Detect which cell encompasses the target text, then output its [X, Y] center coordinate. 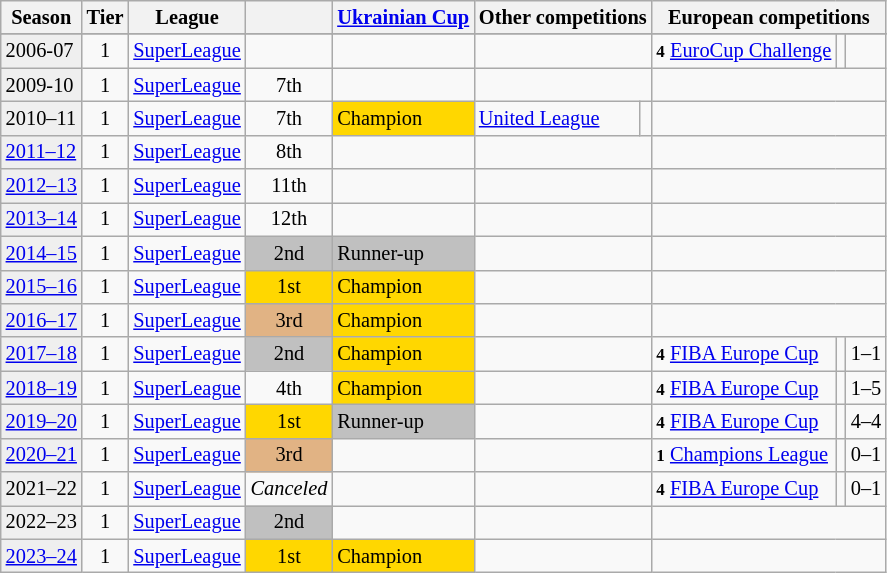
2020–21 [42, 455]
Ukrainian Cup [403, 17]
4th [290, 388]
2010–11 [42, 118]
Canceled [290, 489]
1–1 [866, 354]
2016–17 [42, 320]
United League [556, 118]
4–4 [866, 421]
2014–15 [42, 253]
2023–24 [42, 556]
2019–20 [42, 421]
2012–13 [42, 186]
2022–23 [42, 522]
2013–14 [42, 219]
11th [290, 186]
2017–18 [42, 354]
1–5 [866, 388]
2009-10 [42, 85]
2018–19 [42, 388]
4 EuroCup Challenge [744, 51]
12th [290, 219]
League [186, 17]
Tier [106, 17]
2006-07 [42, 51]
Other competitions [562, 17]
2021–22 [42, 489]
8th [290, 152]
European competitions [770, 17]
Season [42, 17]
2011–12 [42, 152]
1 Champions League [744, 455]
2015–16 [42, 287]
